Locate the cell with the specified text and output its (x, y) center coordinate. 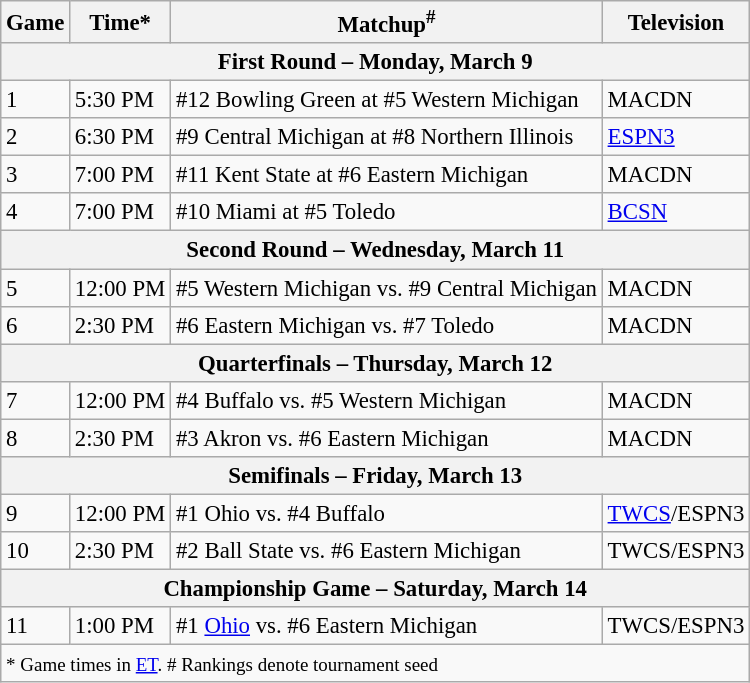
#2 Ball State vs. #6 Eastern Michigan (387, 551)
Television (676, 22)
#12 Bowling Green at #5 Western Michigan (387, 100)
#9 Central Michigan at #8 Northern Illinois (387, 137)
3 (36, 175)
* Game times in ET. # Rankings denote tournament seed (376, 664)
BCSN (676, 213)
#5 Western Michigan vs. #9 Central Michigan (387, 288)
Championship Game – Saturday, March 14 (376, 588)
Game (36, 22)
Time* (120, 22)
#11 Kent State at #6 Eastern Michigan (387, 175)
1 (36, 100)
2 (36, 137)
6 (36, 325)
#3 Akron vs. #6 Eastern Michigan (387, 438)
Semifinals – Friday, March 13 (376, 476)
Matchup# (387, 22)
6:30 PM (120, 137)
10 (36, 551)
#4 Buffalo vs. #5 Western Michigan (387, 400)
5:30 PM (120, 100)
#6 Eastern Michigan vs. #7 Toledo (387, 325)
11 (36, 626)
9 (36, 513)
8 (36, 438)
Quarterfinals – Thursday, March 12 (376, 363)
5 (36, 288)
#1 Ohio vs. #4 Buffalo (387, 513)
#10 Miami at #5 Toledo (387, 213)
Second Round – Wednesday, March 11 (376, 250)
First Round – Monday, March 9 (376, 62)
1:00 PM (120, 626)
ESPN3 (676, 137)
#1 Ohio vs. #6 Eastern Michigan (387, 626)
7 (36, 400)
4 (36, 213)
